Locate the cell with the specified text and output its [X, Y] center coordinate. 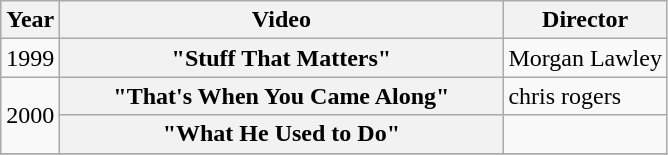
Morgan Lawley [586, 58]
"Stuff That Matters" [282, 58]
chris rogers [586, 96]
Year [30, 20]
"What He Used to Do" [282, 134]
2000 [30, 115]
Director [586, 20]
1999 [30, 58]
Video [282, 20]
"That's When You Came Along" [282, 96]
